Return the [X, Y] coordinate for the center point of the cell that contains the specified text.  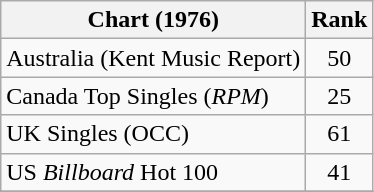
50 [340, 58]
Australia (Kent Music Report) [154, 58]
US Billboard Hot 100 [154, 172]
41 [340, 172]
Canada Top Singles (RPM) [154, 96]
Rank [340, 20]
61 [340, 134]
Chart (1976) [154, 20]
25 [340, 96]
UK Singles (OCC) [154, 134]
